Scan for the cell matching the given text and deliver its (X, Y) coordinate at center. 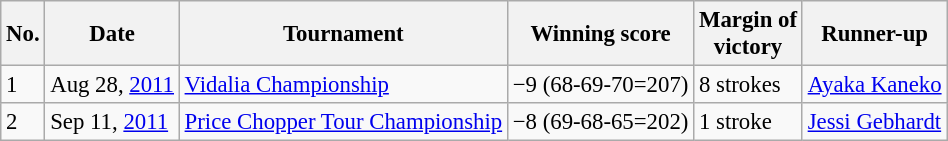
Date (112, 34)
2 (23, 122)
Margin ofvictory (748, 34)
Ayaka Kaneko (874, 85)
Tournament (343, 34)
Runner-up (874, 34)
1 stroke (748, 122)
8 strokes (748, 85)
No. (23, 34)
−8 (69-68-65=202) (600, 122)
Winning score (600, 34)
Aug 28, 2011 (112, 85)
−9 (68-69-70=207) (600, 85)
Sep 11, 2011 (112, 122)
Vidalia Championship (343, 85)
Jessi Gebhardt (874, 122)
Price Chopper Tour Championship (343, 122)
1 (23, 85)
